Provide the (X, Y) coordinate of the cell's center where the given text is located.  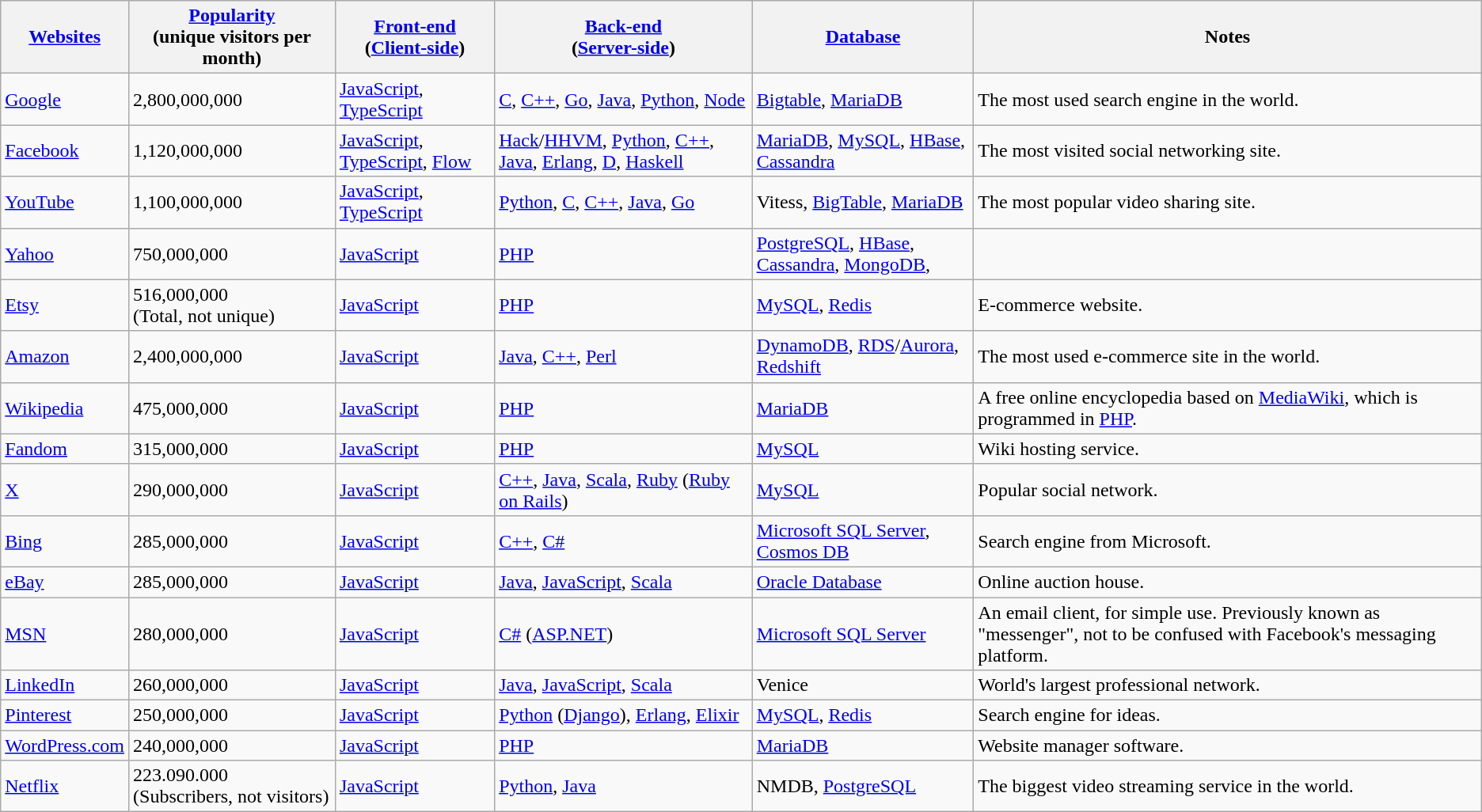
eBay (65, 582)
Oracle Database (863, 582)
A free online encyclopedia based on MediaWiki, which is programmed in PHP. (1227, 408)
The most popular video sharing site. (1227, 203)
C, C++, Go, Java, Python, Node (624, 100)
Facebook (65, 150)
YouTube (65, 203)
Venice (863, 685)
LinkedIn (65, 685)
MSN (65, 633)
Vitess, BigTable, MariaDB (863, 203)
Python (Django), Erlang, Elixir (624, 715)
Fandom (65, 449)
Microsoft SQL Server (863, 633)
280,000,000 (233, 633)
WordPress.com (65, 746)
Netflix (65, 787)
Python, C, C++, Java, Go (624, 203)
Online auction house. (1227, 582)
750,000,000 (233, 253)
2,800,000,000 (233, 100)
C++, Java, Scala, Ruby (Ruby on Rails) (624, 489)
Notes (1227, 37)
Search engine for ideas. (1227, 715)
1,100,000,000 (233, 203)
Etsy (65, 305)
Bigtable, MariaDB (863, 100)
Website manager software. (1227, 746)
NMDB, PostgreSQL (863, 787)
Microsoft SQL Server, Cosmos DB (863, 541)
Back-end(Server-side) (624, 37)
X (65, 489)
PostgreSQL, HBase, Cassandra, MongoDB, (863, 253)
Wikipedia (65, 408)
The most used e-commerce site in the world. (1227, 356)
315,000,000 (233, 449)
Python, Java (624, 787)
The most visited social networking site. (1227, 150)
Wiki hosting service. (1227, 449)
Database (863, 37)
223.090.000 (Subscribers, not visitors) (233, 787)
Google (65, 100)
E-commerce website. (1227, 305)
290,000,000 (233, 489)
260,000,000 (233, 685)
Pinterest (65, 715)
Popular social network. (1227, 489)
Bing (65, 541)
Amazon (65, 356)
The biggest video streaming service in the world. (1227, 787)
Front-end(Client-side) (415, 37)
C++, C# (624, 541)
Java, C++, Perl (624, 356)
Popularity(unique visitors per month) (233, 37)
Websites (65, 37)
The most used search engine in the world. (1227, 100)
Hack/HHVM, Python, C++, Java, Erlang, D, Haskell (624, 150)
240,000,000 (233, 746)
250,000,000 (233, 715)
Yahoo (65, 253)
516,000,000(Total, not unique) (233, 305)
World's largest professional network. (1227, 685)
MariaDB, MySQL, HBase, Cassandra (863, 150)
JavaScript, TypeScript, Flow (415, 150)
475,000,000 (233, 408)
1,120,000,000 (233, 150)
DynamoDB, RDS/Aurora, Redshift (863, 356)
An email client, for simple use. Previously known as "messenger", not to be confused with Facebook's messaging platform. (1227, 633)
C# (ASP.NET) (624, 633)
Search engine from Microsoft. (1227, 541)
2,400,000,000 (233, 356)
